Return (X, Y) of the center of cell containing provided text 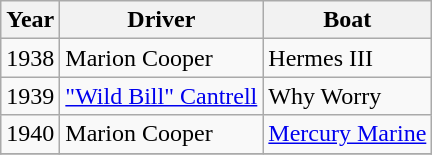
1939 (30, 96)
Why Worry (348, 96)
"Wild Bill" Cantrell (162, 96)
Year (30, 20)
Hermes III (348, 58)
Boat (348, 20)
Driver (162, 20)
Mercury Marine (348, 134)
1938 (30, 58)
1940 (30, 134)
